Extract the (X, Y) coordinate from the center of the cell holding the provided text.  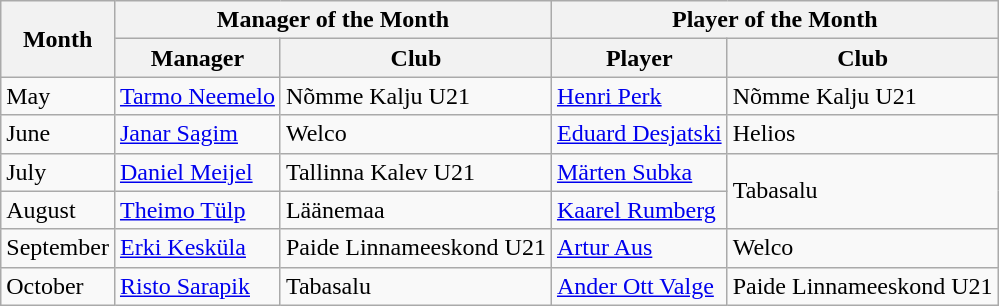
Helios (862, 134)
Tallinna Kalev U21 (416, 172)
Tarmo Neemelo (197, 96)
August (58, 210)
Player of the Month (774, 20)
Risto Sarapik (197, 286)
June (58, 134)
Player (639, 58)
Theimo Tülp (197, 210)
Daniel Meijel (197, 172)
Month (58, 39)
Märten Subka (639, 172)
Eduard Desjatski (639, 134)
May (58, 96)
September (58, 248)
Janar Sagim (197, 134)
Erki Kesküla (197, 248)
Henri Perk (639, 96)
Ander Ott Valge (639, 286)
Läänemaa (416, 210)
Manager of the Month (332, 20)
Kaarel Rumberg (639, 210)
October (58, 286)
July (58, 172)
Manager (197, 58)
Artur Aus (639, 248)
